Identify which cell holds the provided text, then report its [x, y] central coordinate. 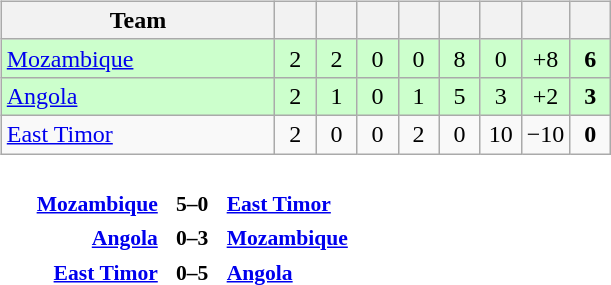
+2 [546, 96]
−10 [546, 134]
5–0 [192, 203]
8 [460, 58]
6 [590, 58]
+8 [546, 58]
10 [500, 134]
East Timor [138, 134]
Team [138, 20]
5 [460, 96]
0–3 [192, 237]
